Return (X, Y) of the center of cell containing provided text 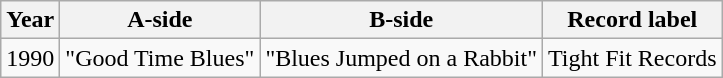
B-side (402, 20)
1990 (30, 58)
Year (30, 20)
Tight Fit Records (632, 58)
"Blues Jumped on a Rabbit" (402, 58)
A-side (160, 20)
"Good Time Blues" (160, 58)
Record label (632, 20)
